Output the (x, y) coordinate of the center of the cell containing the given text.  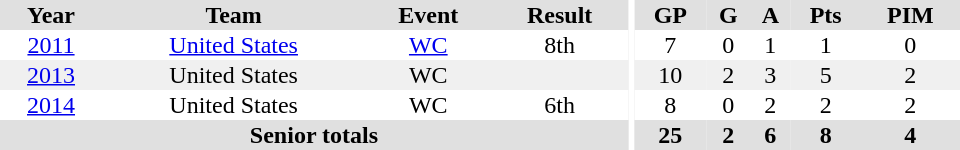
25 (670, 135)
4 (910, 135)
Pts (826, 15)
A (770, 15)
Senior totals (314, 135)
6 (770, 135)
Event (428, 15)
PIM (910, 15)
G (728, 15)
5 (826, 75)
2013 (51, 75)
GP (670, 15)
10 (670, 75)
2014 (51, 105)
2011 (51, 45)
Result (560, 15)
7 (670, 45)
Year (51, 15)
3 (770, 75)
6th (560, 105)
Team (234, 15)
8th (560, 45)
